Capture the cell that displays the provided text and extract its [x, y] central coordinate. 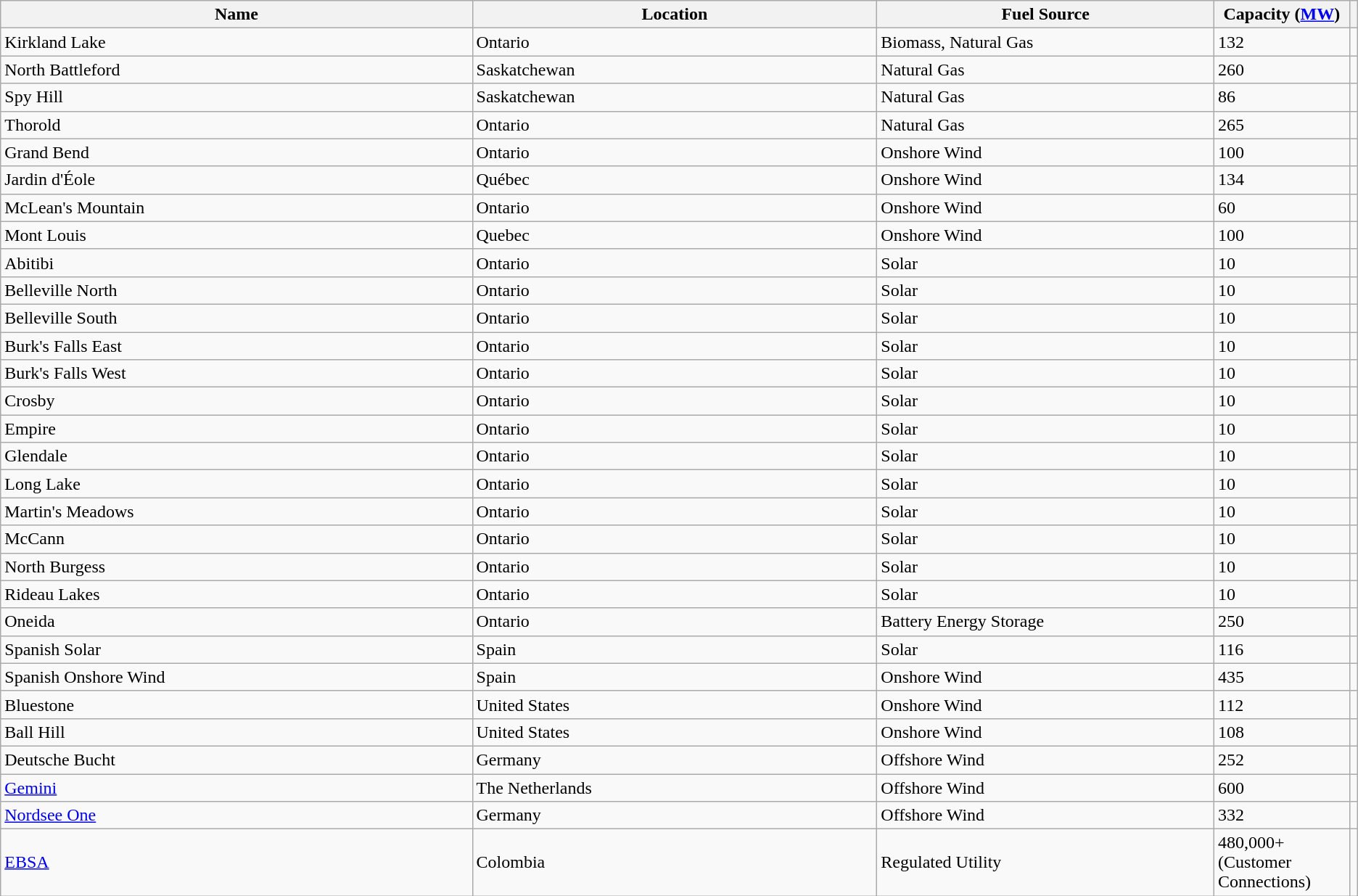
Name [236, 15]
Spy Hill [236, 97]
86 [1283, 97]
Location [675, 15]
265 [1283, 125]
Mont Louis [236, 235]
Nordsee One [236, 815]
332 [1283, 815]
North Burgess [236, 567]
Burk's Falls West [236, 374]
Fuel Source [1046, 15]
Quebec [675, 235]
Burk's Falls East [236, 346]
Québec [675, 180]
McLean's Mountain [236, 207]
North Battleford [236, 70]
600 [1283, 787]
Grand Bend [236, 152]
Ball Hill [236, 732]
Abitibi [236, 263]
Biomass, Natural Gas [1046, 42]
60 [1283, 207]
134 [1283, 180]
Oneida [236, 622]
Glendale [236, 456]
435 [1283, 677]
Belleville South [236, 318]
The Netherlands [675, 787]
Jardin d'Éole [236, 180]
Kirkland Lake [236, 42]
Long Lake [236, 484]
Battery Energy Storage [1046, 622]
112 [1283, 704]
Rideau Lakes [236, 594]
Spanish Onshore Wind [236, 677]
480,000+ (Customer Connections) [1283, 863]
132 [1283, 42]
EBSA [236, 863]
Deutsche Bucht [236, 760]
Martin's Meadows [236, 511]
Empire [236, 429]
Belleville North [236, 290]
Gemini [236, 787]
252 [1283, 760]
250 [1283, 622]
108 [1283, 732]
McCann [236, 539]
Thorold [236, 125]
Bluestone [236, 704]
Capacity (MW) [1283, 15]
260 [1283, 70]
Regulated Utility [1046, 863]
Spanish Solar [236, 649]
Crosby [236, 401]
Colombia [675, 863]
116 [1283, 649]
